Locate the cell with the specified text and output its [X, Y] center coordinate. 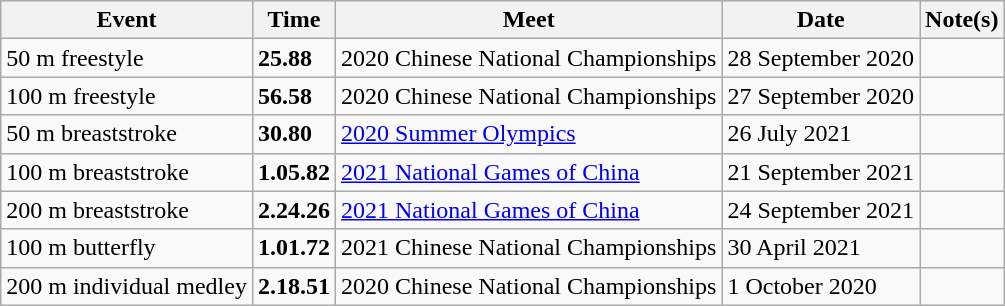
Note(s) [962, 20]
28 September 2020 [821, 58]
Date [821, 20]
26 July 2021 [821, 134]
100 m butterfly [127, 248]
30.80 [294, 134]
100 m freestyle [127, 96]
21 September 2021 [821, 172]
200 m breaststroke [127, 210]
25.88 [294, 58]
24 September 2021 [821, 210]
100 m breaststroke [127, 172]
1 October 2020 [821, 286]
50 m freestyle [127, 58]
2.24.26 [294, 210]
50 m breaststroke [127, 134]
Event [127, 20]
2021 Chinese National Championships [529, 248]
56.58 [294, 96]
27 September 2020 [821, 96]
30 April 2021 [821, 248]
200 m individual medley [127, 286]
1.05.82 [294, 172]
Time [294, 20]
2020 Summer Olympics [529, 134]
Meet [529, 20]
1.01.72 [294, 248]
2.18.51 [294, 286]
